Capture the cell that displays the provided text and extract its [x, y] central coordinate. 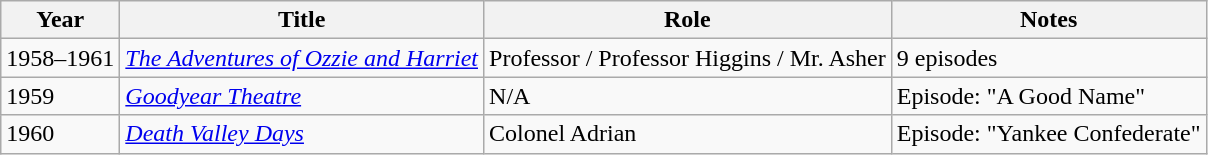
Colonel Adrian [688, 134]
Role [688, 20]
Professor / Professor Higgins / Mr. Asher [688, 58]
1958–1961 [60, 58]
The Adventures of Ozzie and Harriet [302, 58]
Title [302, 20]
Year [60, 20]
N/A [688, 96]
1960 [60, 134]
1959 [60, 96]
9 episodes [1048, 58]
Goodyear Theatre [302, 96]
Death Valley Days [302, 134]
Notes [1048, 20]
Episode: "Yankee Confederate" [1048, 134]
Episode: "A Good Name" [1048, 96]
